Provide the [X, Y] coordinate of the cell's center where the given text is located.  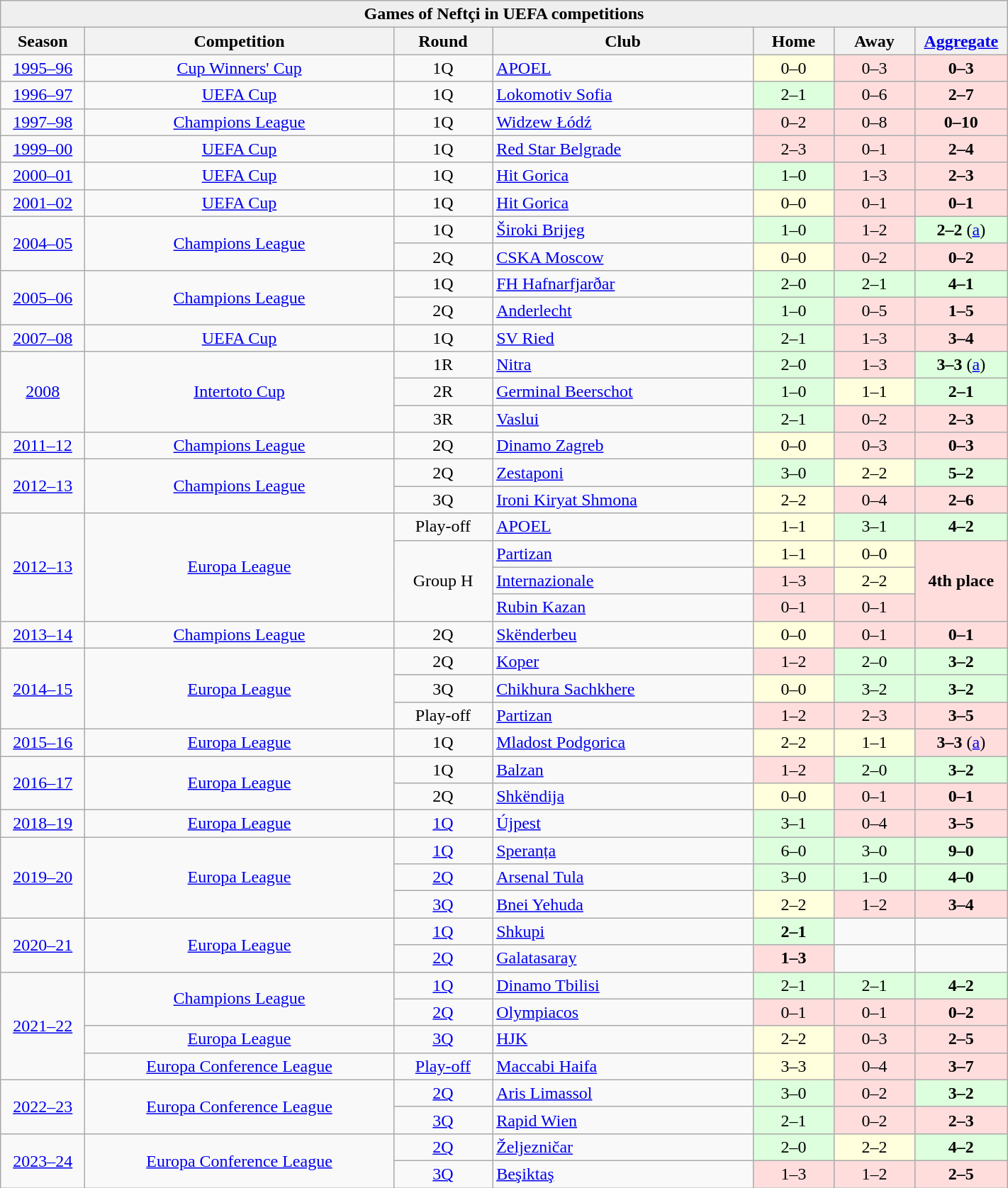
0–8 [874, 122]
Bnei Yehuda [623, 904]
Away [874, 41]
2004–05 [43, 243]
Widzew Łódź [623, 122]
Competition [240, 41]
FH Hafnarfjarðar [623, 284]
HJK [623, 1039]
Dinamo Tbilisi [623, 985]
Mladost Podgorica [623, 742]
Nitra [623, 365]
2016–17 [43, 783]
Season [43, 41]
Újpest [623, 824]
Maccabi Haifa [623, 1066]
2022–23 [43, 1106]
Koper [623, 661]
4–1 [961, 284]
0–10 [961, 122]
3–7 [961, 1066]
2014–15 [43, 688]
Ironi Kiryat Shmona [623, 500]
2008 [43, 392]
0–5 [874, 310]
2005–06 [43, 297]
Round [442, 41]
Beşiktaş [623, 1174]
Olympiacos [623, 1012]
Internazionale [623, 581]
1997–98 [43, 122]
2–6 [961, 500]
2–7 [961, 95]
Lokomotiv Sofia [623, 95]
Club [623, 41]
4th place [961, 581]
Skënderbeu [623, 634]
Cup Winners' Cup [240, 68]
Aggregate [961, 41]
Intertoto Cup [240, 392]
2011–12 [43, 446]
1996–97 [43, 95]
1995–96 [43, 68]
2013–14 [43, 634]
2007–08 [43, 338]
Arsenal Tula [623, 878]
Germinal Beerschot [623, 392]
Anderlecht [623, 310]
2000–01 [43, 176]
2023–24 [43, 1160]
3–3 [793, 1066]
6–0 [793, 851]
2015–16 [43, 742]
4–0 [961, 878]
Games of Neftçi in UEFA competitions [504, 14]
9–0 [961, 851]
CSKA Moscow [623, 257]
Red Star Belgrade [623, 149]
2019–20 [43, 878]
Shkupi [623, 931]
2–4 [961, 149]
2021–22 [43, 1026]
Zestaponi [623, 473]
Home [793, 41]
SV Ried [623, 338]
3R [442, 419]
1R [442, 365]
1–5 [961, 310]
2018–19 [43, 824]
Balzan [623, 769]
Rapid Wien [623, 1120]
Aris Limassol [623, 1093]
1999–00 [43, 149]
Galatasaray [623, 958]
Shkëndija [623, 797]
Rubin Kazan [623, 607]
5–2 [961, 473]
Vaslui [623, 419]
2–2 (a) [961, 230]
2R [442, 392]
Group H [442, 581]
Široki Brijeg [623, 230]
2001–02 [43, 203]
Speranța [623, 851]
Dinamo Zagreb [623, 446]
2020–21 [43, 945]
Chikhura Sachkhere [623, 688]
Željezničar [623, 1147]
0–6 [874, 95]
